Identify which cell holds the provided text, then report its [x, y] central coordinate. 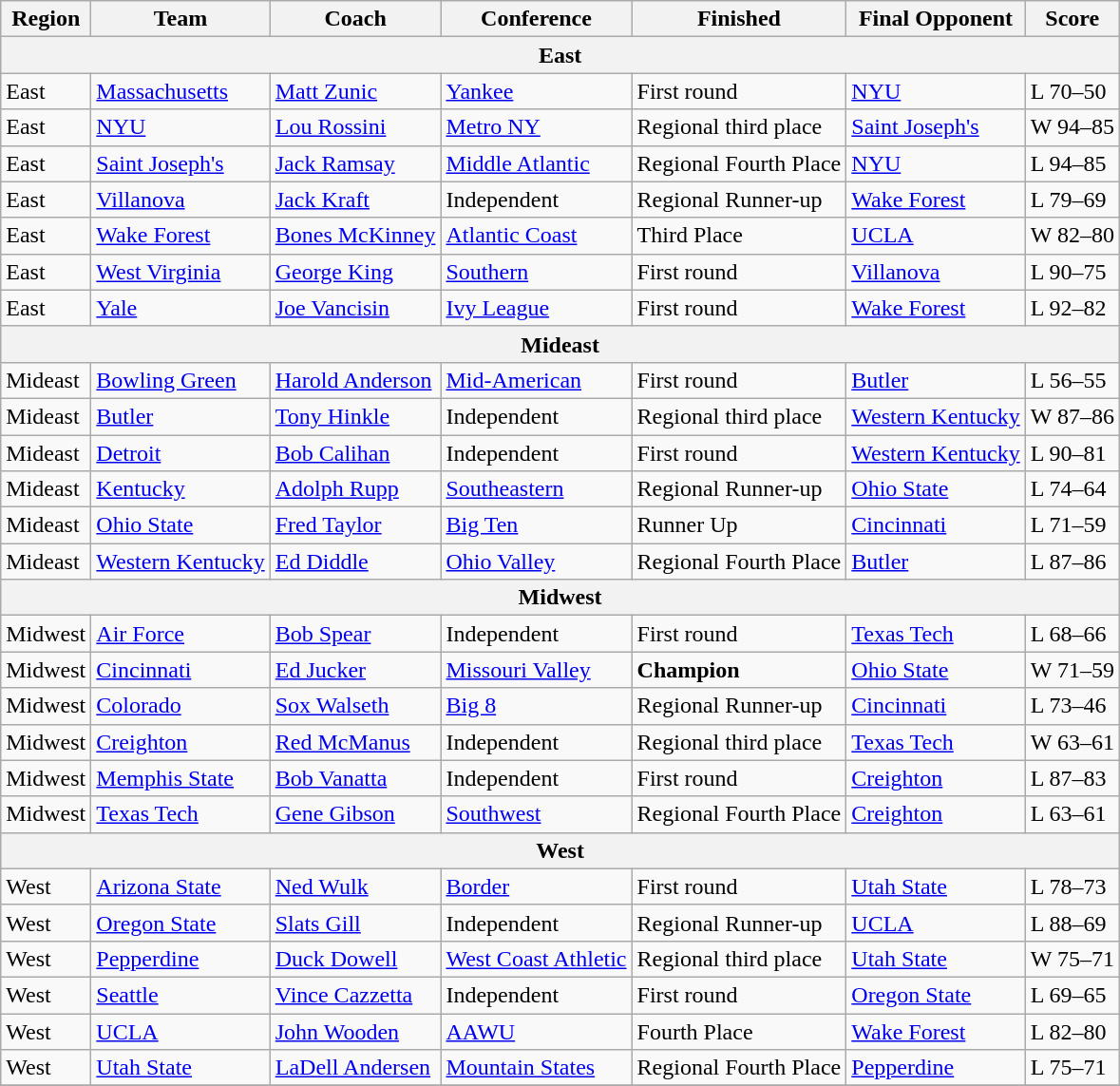
W 63–61 [1072, 742]
L 71–59 [1072, 525]
Coach [355, 19]
Jack Ramsay [355, 163]
Yankee [536, 91]
Massachusetts [180, 91]
Mountain States [536, 1068]
Adolph Rupp [355, 489]
Final Opponent [936, 19]
Ed Jucker [355, 670]
Tony Hinkle [355, 416]
George King [355, 272]
Big 8 [536, 706]
Bob Vanatta [355, 778]
Joe Vancisin [355, 308]
L 63–61 [1072, 814]
John Wooden [355, 1031]
L 68–66 [1072, 634]
L 78–73 [1072, 886]
Air Force [180, 634]
Bob Spear [355, 634]
W 75–71 [1072, 959]
Jack Kraft [355, 200]
Bowling Green [180, 380]
West Virginia [180, 272]
Ivy League [536, 308]
L 92–82 [1072, 308]
Seattle [180, 995]
L 90–75 [1072, 272]
L 87–86 [1072, 562]
Kentucky [180, 489]
Ohio Valley [536, 562]
Duck Dowell [355, 959]
Metro NY [536, 127]
Harold Anderson [355, 380]
W 71–59 [1072, 670]
Fourth Place [739, 1031]
Bob Calihan [355, 453]
Conference [536, 19]
Region [46, 19]
Colorado [180, 706]
Arizona State [180, 886]
Mid-American [536, 380]
Big Ten [536, 525]
Border [536, 886]
Ed Diddle [355, 562]
L 75–71 [1072, 1068]
Matt Zunic [355, 91]
Southeastern [536, 489]
Yale [180, 308]
L 94–85 [1072, 163]
Memphis State [180, 778]
AAWU [536, 1031]
Ned Wulk [355, 886]
L 69–65 [1072, 995]
Southwest [536, 814]
Third Place [739, 236]
L 87–83 [1072, 778]
L 74–64 [1072, 489]
Fred Taylor [355, 525]
L 70–50 [1072, 91]
L 56–55 [1072, 380]
LaDell Andersen [355, 1068]
Detroit [180, 453]
Sox Walseth [355, 706]
Score [1072, 19]
L 73–46 [1072, 706]
W 94–85 [1072, 127]
Finished [739, 19]
W 87–86 [1072, 416]
W 82–80 [1072, 236]
Missouri Valley [536, 670]
Middle Atlantic [536, 163]
L 82–80 [1072, 1031]
Vince Cazzetta [355, 995]
L 79–69 [1072, 200]
L 90–81 [1072, 453]
Bones McKinney [355, 236]
Red McManus [355, 742]
Atlantic Coast [536, 236]
West Coast Athletic [536, 959]
Slats Gill [355, 923]
Gene Gibson [355, 814]
L 88–69 [1072, 923]
Team [180, 19]
Runner Up [739, 525]
Champion [739, 670]
Southern [536, 272]
Lou Rossini [355, 127]
